Determine the (X, Y) coordinate at the center of the cell enclosing the given text.  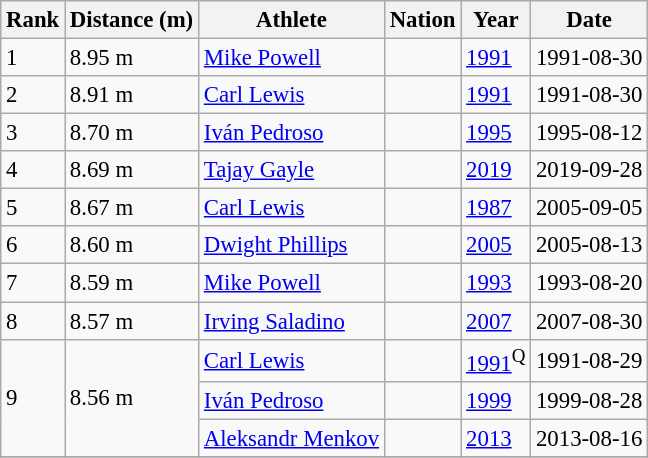
8.56 m (132, 398)
8.60 m (132, 245)
2005 (496, 245)
Year (496, 20)
1987 (496, 208)
8 (33, 321)
3 (33, 133)
1995-08-12 (590, 133)
1993 (496, 283)
8.69 m (132, 170)
1995 (496, 133)
9 (33, 398)
2005-09-05 (590, 208)
Date (590, 20)
Distance (m) (132, 20)
6 (33, 245)
Dwight Phillips (292, 245)
Nation (422, 20)
8.70 m (132, 133)
Athlete (292, 20)
1999 (496, 400)
8.95 m (132, 58)
1991Q (496, 360)
7 (33, 283)
Irving Saladino (292, 321)
Rank (33, 20)
5 (33, 208)
1991-08-29 (590, 360)
2007 (496, 321)
2005-08-13 (590, 245)
2 (33, 95)
2007-08-30 (590, 321)
8.59 m (132, 283)
1993-08-20 (590, 283)
1 (33, 58)
2013 (496, 438)
2013-08-16 (590, 438)
2019-09-28 (590, 170)
Aleksandr Menkov (292, 438)
8.67 m (132, 208)
Tajay Gayle (292, 170)
1999-08-28 (590, 400)
8.57 m (132, 321)
2019 (496, 170)
8.91 m (132, 95)
4 (33, 170)
